Identify which cell holds the provided text, then report its [x, y] central coordinate. 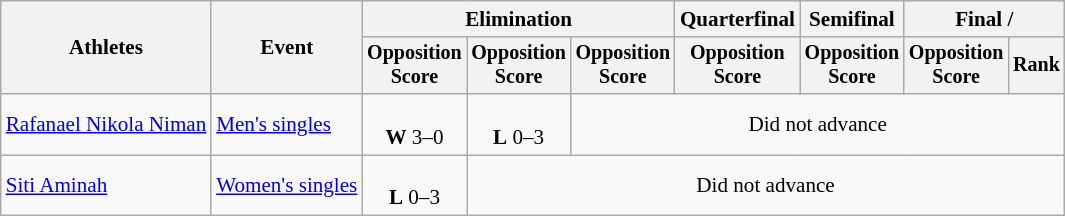
Men's singles [286, 124]
Event [286, 48]
Elimination [518, 18]
Rank [1036, 65]
Athletes [106, 48]
Semifinal [852, 18]
Women's singles [286, 186]
Final / [984, 18]
Siti Aminah [106, 186]
Rafanael Nikola Niman [106, 124]
Quarterfinal [738, 18]
W 3–0 [414, 124]
